Locate the cell with the specified text and output its [X, Y] center coordinate. 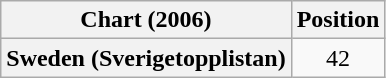
Position [338, 20]
42 [338, 58]
Sweden (Sverigetopplistan) [146, 58]
Chart (2006) [146, 20]
